Extract the [X, Y] coordinate from the center of the cell holding the provided text.  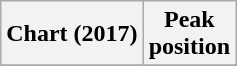
Peakposition [189, 34]
Chart (2017) [72, 34]
